Output the [x, y] coordinate of the center of the cell containing the given text.  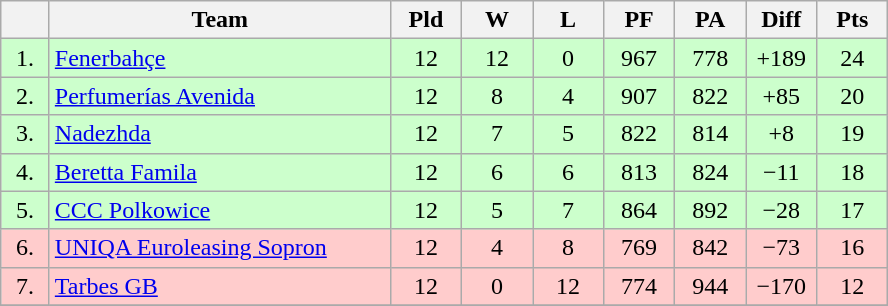
864 [640, 210]
3. [26, 134]
−11 [782, 172]
−73 [782, 248]
Beretta Famila [220, 172]
Team [220, 20]
−28 [782, 210]
L [568, 20]
Pld [426, 20]
+189 [782, 58]
6. [26, 248]
Tarbes GB [220, 286]
4. [26, 172]
−170 [782, 286]
Pts [852, 20]
CCC Polkowice [220, 210]
PA [710, 20]
944 [710, 286]
892 [710, 210]
PF [640, 20]
W [496, 20]
19 [852, 134]
20 [852, 96]
5. [26, 210]
774 [640, 286]
UNIQA Euroleasing Sopron [220, 248]
842 [710, 248]
7. [26, 286]
Diff [782, 20]
+85 [782, 96]
17 [852, 210]
2. [26, 96]
824 [710, 172]
16 [852, 248]
907 [640, 96]
814 [710, 134]
813 [640, 172]
+8 [782, 134]
Perfumerías Avenida [220, 96]
769 [640, 248]
18 [852, 172]
967 [640, 58]
Nadezhda [220, 134]
1. [26, 58]
778 [710, 58]
Fenerbahçe [220, 58]
24 [852, 58]
